Capture the cell that displays the provided text and extract its (x, y) central coordinate. 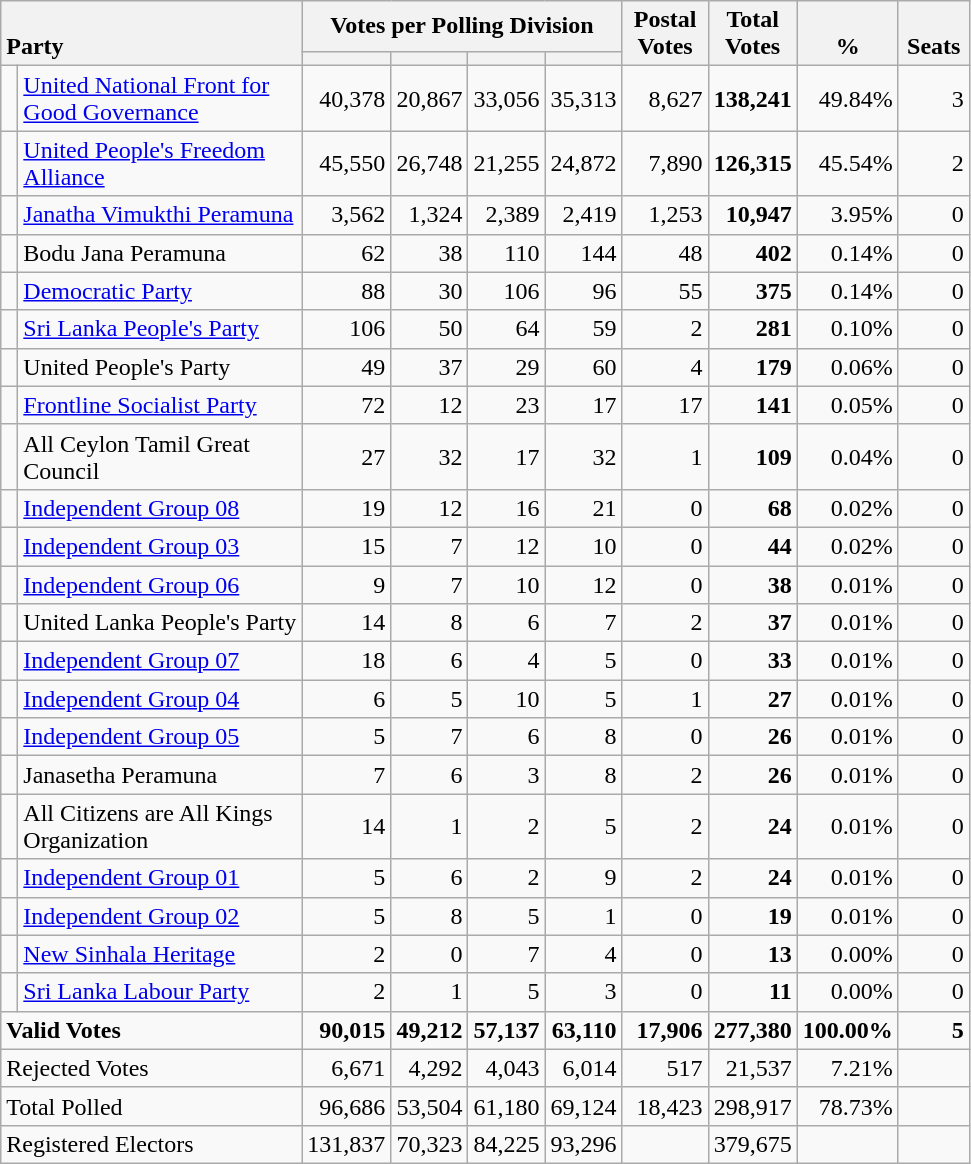
21,255 (506, 164)
375 (752, 291)
33,056 (506, 98)
45.54% (848, 164)
United Lanka People's Party (160, 623)
88 (346, 291)
4,043 (506, 1068)
6,014 (584, 1068)
23 (506, 405)
45,550 (346, 164)
Independent Group 06 (160, 585)
Rejected Votes (152, 1068)
United National Front forGood Governance (160, 98)
100.00% (848, 1030)
17,906 (665, 1030)
Independent Group 08 (160, 508)
55 (665, 291)
Registered Electors (152, 1144)
0.04% (848, 456)
84,225 (506, 1144)
United People's Party (160, 367)
402 (752, 253)
48 (665, 253)
7.21% (848, 1068)
Bodu Jana Peramuna (160, 253)
0.10% (848, 329)
57,137 (506, 1030)
Total Polled (152, 1106)
Seats (934, 34)
Votes per Polling Division (462, 26)
179 (752, 367)
11 (752, 992)
Independent Group 05 (160, 737)
% (848, 34)
Independent Group 01 (160, 878)
53,504 (430, 1106)
281 (752, 329)
379,675 (752, 1144)
33 (752, 661)
3.95% (848, 215)
49 (346, 367)
69,124 (584, 1106)
72 (346, 405)
61,180 (506, 1106)
24,872 (584, 164)
New Sinhala Heritage (160, 954)
298,917 (752, 1106)
21,537 (752, 1068)
49.84% (848, 98)
62 (346, 253)
Total Votes (752, 34)
Janatha Vimukthi Peramuna (160, 215)
4,292 (430, 1068)
7,890 (665, 164)
277,380 (752, 1030)
93,296 (584, 1144)
Janasetha Peramuna (160, 775)
60 (584, 367)
0.06% (848, 367)
64 (506, 329)
70,323 (430, 1144)
1,253 (665, 215)
18,423 (665, 1106)
0.05% (848, 405)
1,324 (430, 215)
2,389 (506, 215)
110 (506, 253)
All Citizens are All KingsOrganization (160, 826)
59 (584, 329)
68 (752, 508)
20,867 (430, 98)
40,378 (346, 98)
13 (752, 954)
18 (346, 661)
30 (430, 291)
49,212 (430, 1030)
3,562 (346, 215)
10,947 (752, 215)
63,110 (584, 1030)
78.73% (848, 1106)
44 (752, 546)
21 (584, 508)
Party (152, 34)
Sri Lanka Labour Party (160, 992)
517 (665, 1068)
PostalVotes (665, 34)
144 (584, 253)
29 (506, 367)
Sri Lanka People's Party (160, 329)
109 (752, 456)
6,671 (346, 1068)
90,015 (346, 1030)
Independent Group 02 (160, 916)
96,686 (346, 1106)
141 (752, 405)
131,837 (346, 1144)
Frontline Socialist Party (160, 405)
35,313 (584, 98)
Independent Group 04 (160, 699)
15 (346, 546)
United People's FreedomAlliance (160, 164)
All Ceylon Tamil GreatCouncil (160, 456)
16 (506, 508)
96 (584, 291)
26,748 (430, 164)
2,419 (584, 215)
138,241 (752, 98)
50 (430, 329)
126,315 (752, 164)
Valid Votes (152, 1030)
8,627 (665, 98)
Independent Group 03 (160, 546)
Independent Group 07 (160, 661)
Democratic Party (160, 291)
